Scan for the cell matching the given text and deliver its [X, Y] coordinate at center. 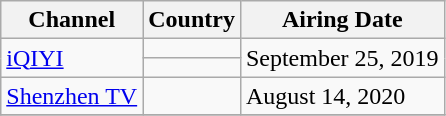
Channel [72, 20]
iQIYI [72, 58]
August 14, 2020 [342, 96]
Shenzhen TV [72, 96]
Country [192, 20]
Airing Date [342, 20]
September 25, 2019 [342, 58]
